Locate the cell with the specified text and output its (X, Y) center coordinate. 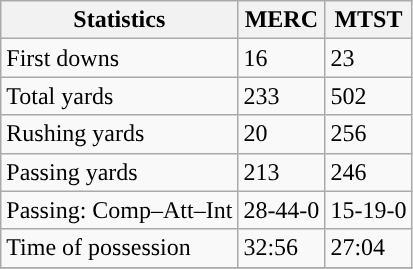
502 (368, 96)
Rushing yards (120, 134)
Passing yards (120, 172)
256 (368, 134)
27:04 (368, 248)
213 (282, 172)
Passing: Comp–Att–Int (120, 210)
15-19-0 (368, 210)
Statistics (120, 20)
246 (368, 172)
MTST (368, 20)
16 (282, 58)
Time of possession (120, 248)
Total yards (120, 96)
233 (282, 96)
23 (368, 58)
28-44-0 (282, 210)
First downs (120, 58)
32:56 (282, 248)
MERC (282, 20)
20 (282, 134)
